Pinpoint the cell where the given text exists, returning its (x, y) midpoint coordinate. 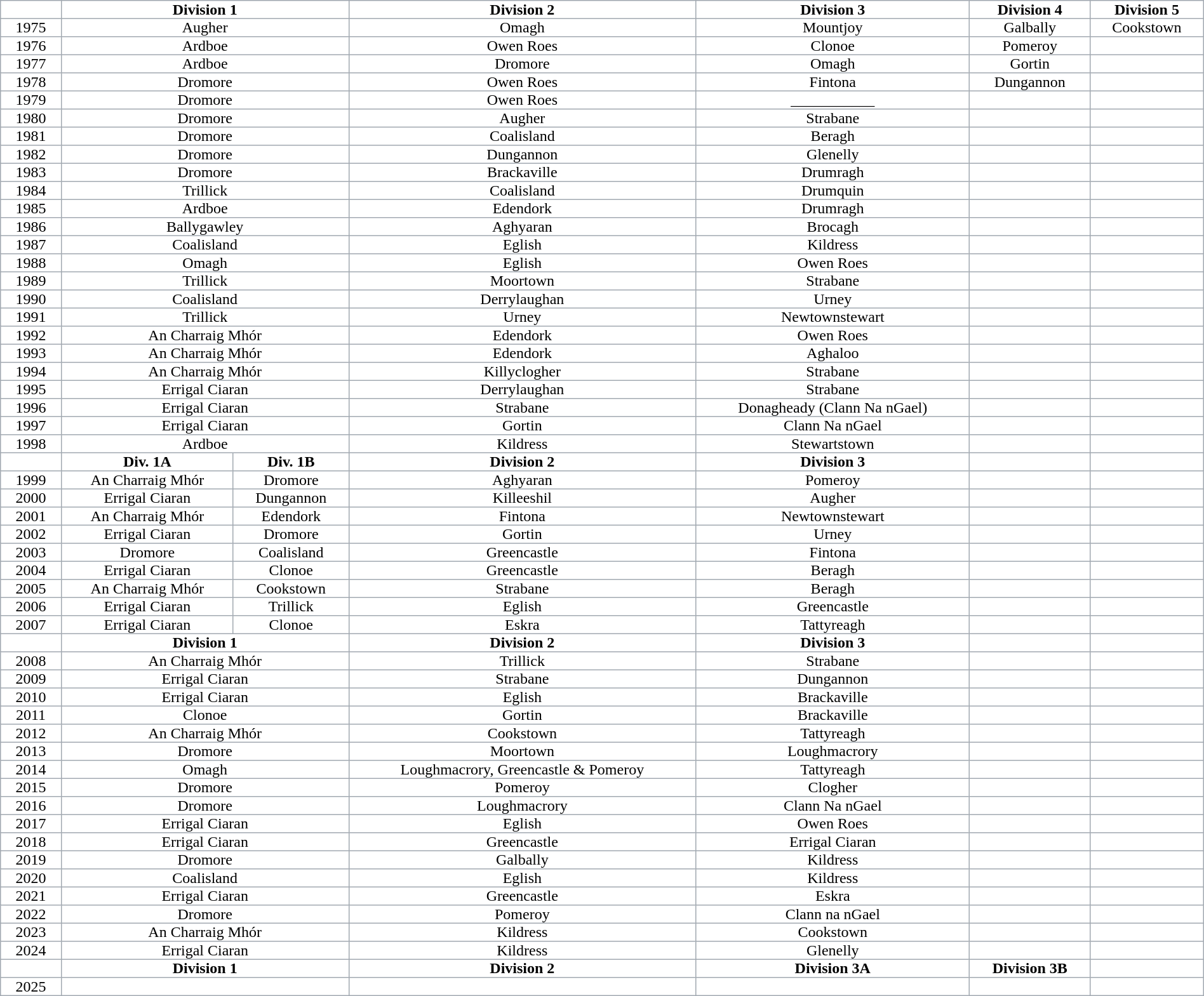
2020 (30, 879)
1999 (30, 480)
1993 (30, 354)
Donagheady (Clann Na nGael) (832, 408)
Div. 1A (147, 462)
2024 (30, 951)
1983 (30, 173)
2008 (30, 661)
1981 (30, 136)
2000 (30, 498)
2001 (30, 517)
2013 (30, 752)
1976 (30, 46)
2016 (30, 806)
2011 (30, 715)
2005 (30, 589)
1986 (30, 227)
1985 (30, 209)
2017 (30, 824)
Mountjoy (832, 28)
2018 (30, 842)
1995 (30, 390)
1987 (30, 245)
1997 (30, 426)
1982 (30, 155)
1989 (30, 281)
2022 (30, 914)
Drumquin (832, 190)
2021 (30, 896)
1988 (30, 263)
1998 (30, 444)
1996 (30, 408)
Stewartstown (832, 444)
1991 (30, 317)
Loughmacrory, Greencastle & Pomeroy (522, 769)
Div. 1B (291, 462)
2002 (30, 535)
2012 (30, 734)
1977 (30, 64)
Division 5 (1147, 10)
1979 (30, 100)
Brocagh (832, 227)
Clann na nGael (832, 914)
2009 (30, 679)
1984 (30, 190)
1994 (30, 372)
2007 (30, 625)
2025 (30, 986)
Ballygawley (204, 227)
1990 (30, 300)
2014 (30, 769)
Aghaloo (832, 354)
1978 (30, 83)
Division 3B (1029, 969)
2015 (30, 788)
1975 (30, 28)
Division 4 (1029, 10)
2010 (30, 697)
1980 (30, 118)
2023 (30, 933)
___________ (832, 100)
Division 3A (832, 969)
2003 (30, 552)
2004 (30, 571)
Killeeshil (522, 498)
Clogher (832, 788)
2006 (30, 607)
2019 (30, 860)
1992 (30, 335)
Killyclogher (522, 372)
